Identify which cell holds the provided text, then report its (X, Y) central coordinate. 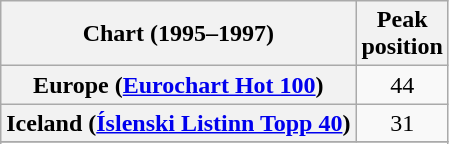
31 (402, 123)
Peakposition (402, 34)
Europe (Eurochart Hot 100) (178, 85)
Iceland (Íslenski Listinn Topp 40) (178, 123)
44 (402, 85)
Chart (1995–1997) (178, 34)
